Pinpoint the cell where the given text exists, returning its (X, Y) midpoint coordinate. 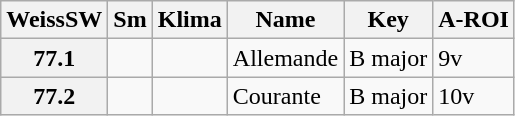
77.1 (54, 58)
77.2 (54, 96)
Courante (285, 96)
Allemande (285, 58)
WeissSW (54, 20)
Key (388, 20)
Klima (190, 20)
9v (474, 58)
Name (285, 20)
Sm (130, 20)
A-ROI (474, 20)
10v (474, 96)
